For the text-containing cell, return its midpoint in [X, Y] coordinate format. 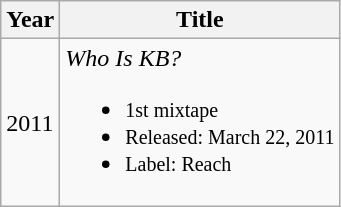
Year [30, 20]
Who Is KB?1st mixtapeReleased: March 22, 2011Label: Reach [200, 122]
Title [200, 20]
2011 [30, 122]
